Determine the (X, Y) coordinate at the center of the cell enclosing the given text.  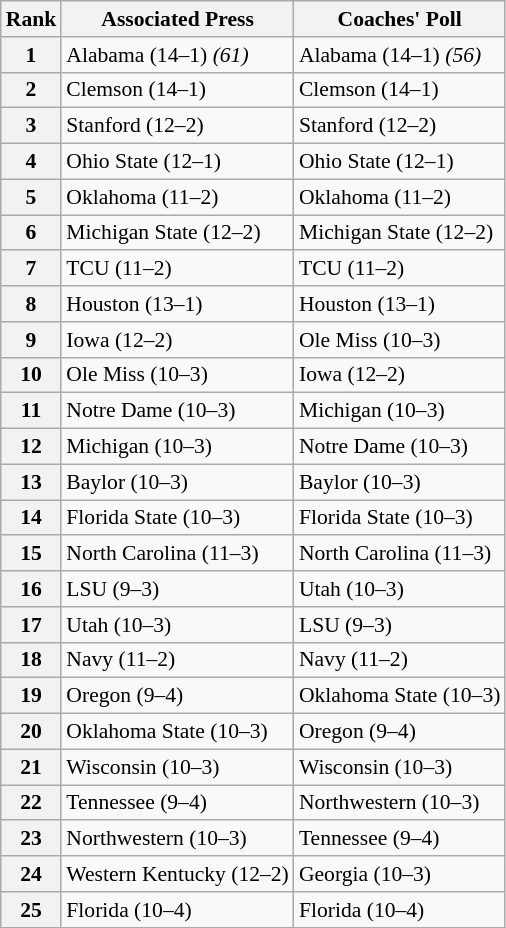
Coaches' Poll (400, 19)
3 (32, 126)
19 (32, 696)
18 (32, 660)
17 (32, 625)
Alabama (14–1) (56) (400, 55)
14 (32, 518)
12 (32, 447)
15 (32, 554)
4 (32, 162)
10 (32, 375)
22 (32, 803)
21 (32, 767)
25 (32, 910)
16 (32, 589)
5 (32, 197)
9 (32, 340)
6 (32, 233)
23 (32, 839)
1 (32, 55)
7 (32, 269)
13 (32, 482)
Georgia (10–3) (400, 874)
8 (32, 304)
Alabama (14–1) (61) (178, 55)
20 (32, 732)
Rank (32, 19)
2 (32, 90)
Associated Press (178, 19)
Western Kentucky (12–2) (178, 874)
24 (32, 874)
11 (32, 411)
